Extract the (X, Y) coordinate from the center of the cell holding the provided text.  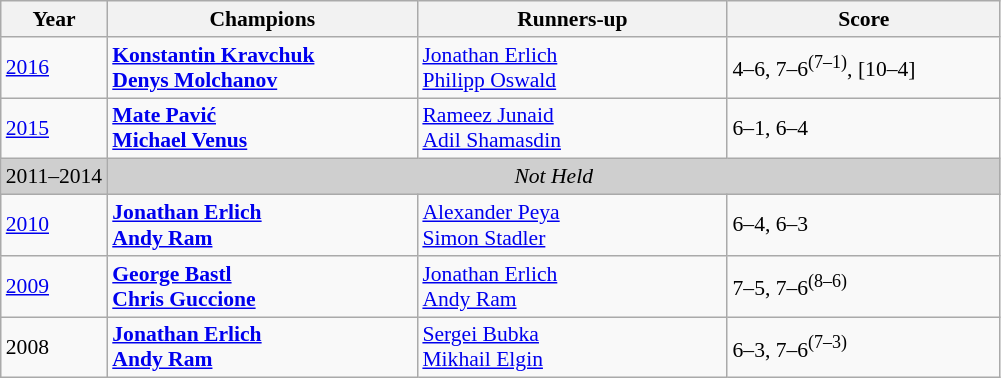
4–6, 7–6(7–1), [10–4] (864, 68)
George Bastl Chris Guccione (262, 286)
2016 (54, 68)
6–1, 6–4 (864, 128)
Sergei Bubka Mikhail Elgin (572, 348)
Runners-up (572, 19)
2009 (54, 286)
Jonathan Erlich Philipp Oswald (572, 68)
2015 (54, 128)
Konstantin Kravchuk Denys Molchanov (262, 68)
2010 (54, 226)
Score (864, 19)
Mate Pavić Michael Venus (262, 128)
Year (54, 19)
Not Held (554, 177)
2008 (54, 348)
Rameez Junaid Adil Shamasdin (572, 128)
6–4, 6–3 (864, 226)
2011–2014 (54, 177)
Champions (262, 19)
Alexander Peya Simon Stadler (572, 226)
6–3, 7–6(7–3) (864, 348)
7–5, 7–6(8–6) (864, 286)
